From the cell containing the given text, extract its center point as [x, y] coordinate. 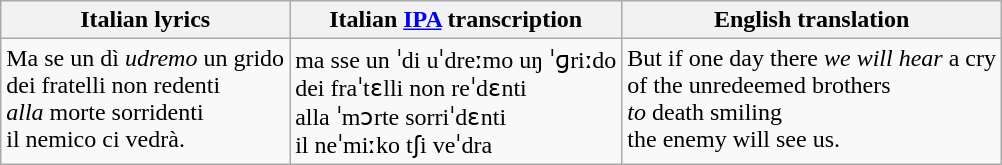
English translation [812, 20]
Ma se un dì udremo un gridodei fratelli non redentialla morte sorridentiil nemico ci vedrà. [146, 102]
But if one day there we will hear a cryof the unredeemed brothersto death smilingthe enemy will see us. [812, 102]
Italian lyrics [146, 20]
Italian IPA transcription [456, 20]
ma sse un ˈdi uˈdreːmo uŋ ˈɡriːdodei fraˈtɛlli non reˈdɛntialla ˈmɔrte sorriˈdɛntiil neˈmiːko tʃi veˈdra [456, 102]
